Pinpoint the cell where the given text exists, returning its [X, Y] midpoint coordinate. 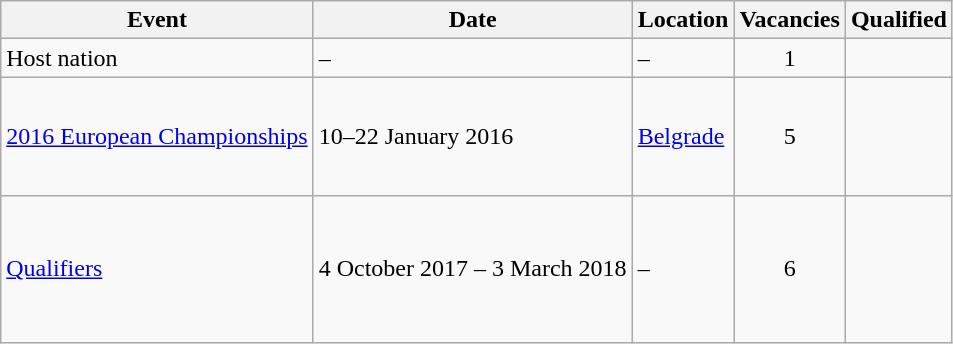
Qualified [898, 20]
Belgrade [683, 136]
Qualifiers [157, 269]
10–22 January 2016 [472, 136]
4 October 2017 – 3 March 2018 [472, 269]
Event [157, 20]
Vacancies [790, 20]
Date [472, 20]
Host nation [157, 58]
1 [790, 58]
6 [790, 269]
Location [683, 20]
5 [790, 136]
2016 European Championships [157, 136]
